Search for the cell housing the specified text and yield its (x, y) center coordinate. 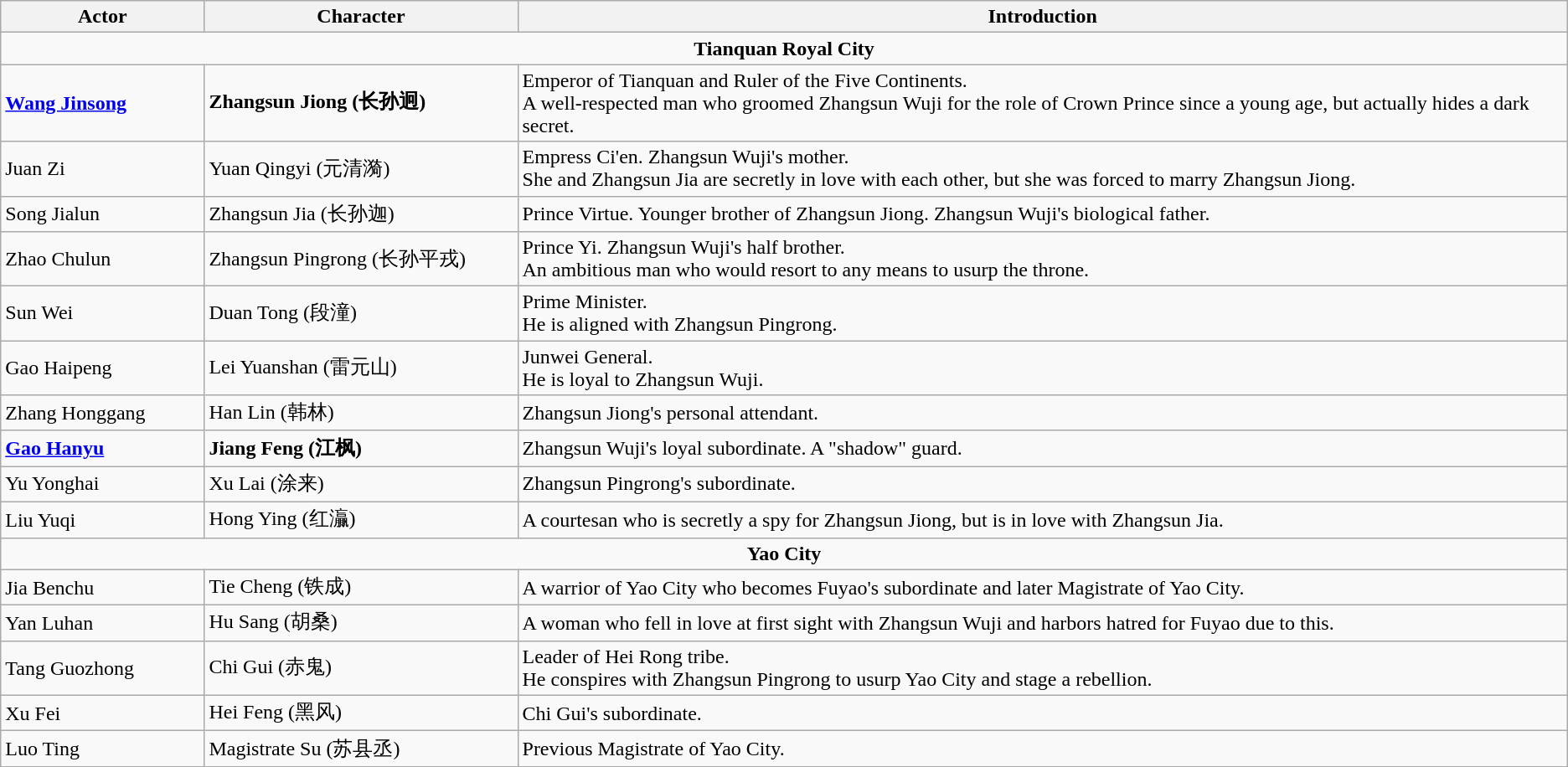
Hong Ying (红灜) (361, 519)
Lei Yuanshan (雷元山) (361, 368)
Yan Luhan (102, 623)
Jiang Feng (江枫) (361, 449)
Xu Lai (涂来) (361, 484)
A courtesan who is secretly a spy for Zhangsun Jiong, but is in love with Zhangsun Jia. (1042, 519)
Sun Wei (102, 313)
Song Jialun (102, 214)
Zhao Chulun (102, 260)
Wang Jinsong (102, 103)
Zhangsun Wuji's loyal subordinate. A "shadow" guard. (1042, 449)
Magistrate Su (苏县丞) (361, 749)
Prince Virtue. Younger brother of Zhangsun Jiong. Zhangsun Wuji's biological father. (1042, 214)
Zhangsun Jiong's personal attendant. (1042, 414)
Tie Cheng (铁成) (361, 588)
Chi Gui (赤鬼) (361, 668)
A warrior of Yao City who becomes Fuyao's subordinate and later Magistrate of Yao City. (1042, 588)
Jia Benchu (102, 588)
Zhangsun Pingrong's subordinate. (1042, 484)
Actor (102, 17)
Zhangsun Pingrong (长孙平戎) (361, 260)
Introduction (1042, 17)
Hei Feng (黑风) (361, 713)
Previous Magistrate of Yao City. (1042, 749)
Juan Zi (102, 169)
Gao Haipeng (102, 368)
Junwei General.He is loyal to Zhangsun Wuji. (1042, 368)
Yuan Qingyi (元清漪) (361, 169)
Zhangsun Jia (长孙迦) (361, 214)
Tang Guozhong (102, 668)
Chi Gui's subordinate. (1042, 713)
Gao Hanyu (102, 449)
Luo Ting (102, 749)
Han Lin (韩林) (361, 414)
Leader of Hei Rong tribe.He conspires with Zhangsun Pingrong to usurp Yao City and stage a rebellion. (1042, 668)
Hu Sang (胡桑) (361, 623)
Liu Yuqi (102, 519)
Character (361, 17)
Tianquan Royal City (784, 49)
Zhang Honggang (102, 414)
A woman who fell in love at first sight with Zhangsun Wuji and harbors hatred for Fuyao due to this. (1042, 623)
Prince Yi. Zhangsun Wuji's half brother.An ambitious man who would resort to any means to usurp the throne. (1042, 260)
Prime Minister.He is aligned with Zhangsun Pingrong. (1042, 313)
Xu Fei (102, 713)
Empress Ci'en. Zhangsun Wuji's mother.She and Zhangsun Jia are secretly in love with each other, but she was forced to marry Zhangsun Jiong. (1042, 169)
Yu Yonghai (102, 484)
Zhangsun Jiong (长孙迥) (361, 103)
Duan Tong (段潼) (361, 313)
Yao City (784, 553)
